Search for the cell housing the specified text and yield its [X, Y] center coordinate. 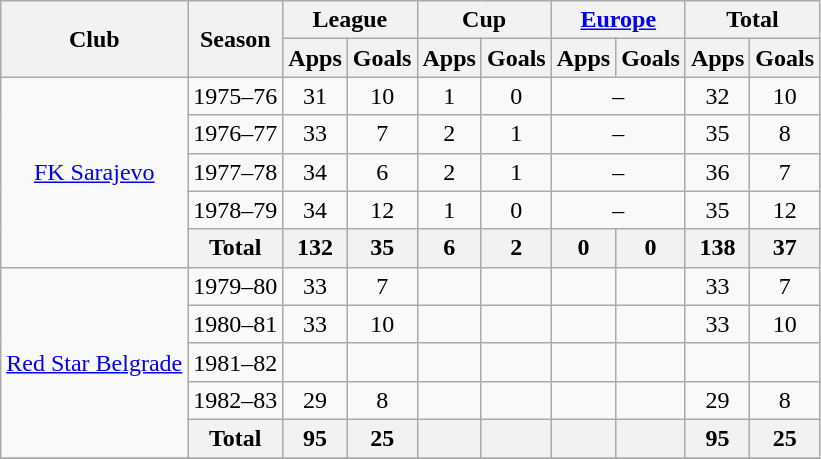
1975–76 [236, 96]
Red Star Belgrade [94, 362]
FK Sarajevo [94, 172]
1979–80 [236, 286]
36 [717, 172]
1980–81 [236, 324]
Cup [484, 20]
31 [315, 96]
32 [717, 96]
1982–83 [236, 400]
Europe [618, 20]
League [350, 20]
1978–79 [236, 210]
1976–77 [236, 134]
Season [236, 39]
132 [315, 248]
37 [785, 248]
138 [717, 248]
1981–82 [236, 362]
1977–78 [236, 172]
Club [94, 39]
